Extract the [x, y] coordinate from the center of the cell holding the provided text.  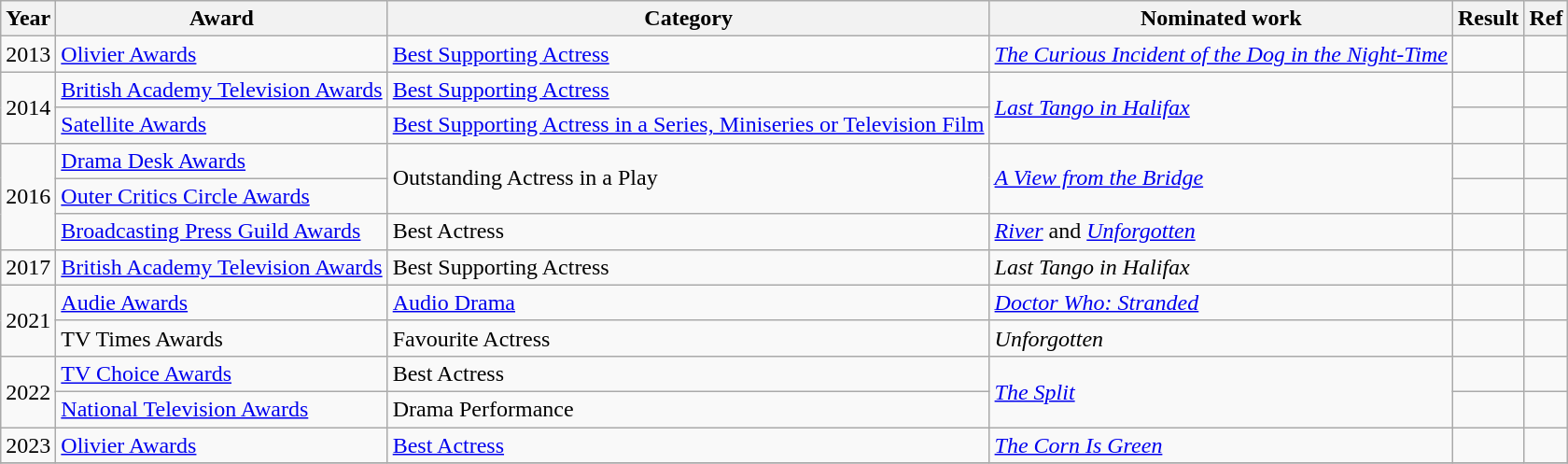
2021 [28, 320]
A View from the Bridge [1221, 178]
Best Supporting Actress in a Series, Miniseries or Television Film [689, 125]
2013 [28, 54]
Broadcasting Press Guild Awards [222, 232]
Satellite Awards [222, 125]
2023 [28, 445]
The Corn Is Green [1221, 445]
National Television Awards [222, 409]
Audio Drama [689, 302]
Year [28, 19]
Doctor Who: Stranded [1221, 302]
Favourite Actress [689, 338]
Outer Critics Circle Awards [222, 196]
Unforgotten [1221, 338]
TV Times Awards [222, 338]
2014 [28, 107]
Outstanding Actress in a Play [689, 178]
The Split [1221, 391]
Audie Awards [222, 302]
The Curious Incident of the Dog in the Night-Time [1221, 54]
2017 [28, 267]
Nominated work [1221, 19]
TV Choice Awards [222, 373]
2022 [28, 391]
Category [689, 19]
Drama Performance [689, 409]
2016 [28, 196]
Award [222, 19]
River and Unforgotten [1221, 232]
Result [1488, 19]
Ref [1546, 19]
Drama Desk Awards [222, 161]
